Return (x, y) of the center of cell containing provided text 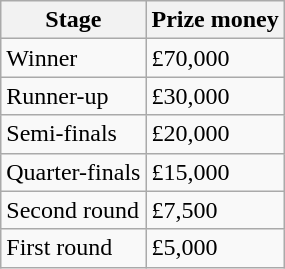
Semi-finals (74, 134)
£15,000 (215, 172)
Stage (74, 20)
£7,500 (215, 210)
£70,000 (215, 58)
Prize money (215, 20)
First round (74, 248)
Runner-up (74, 96)
Second round (74, 210)
Quarter-finals (74, 172)
£5,000 (215, 248)
£20,000 (215, 134)
Winner (74, 58)
£30,000 (215, 96)
